Return (x, y) of the center of cell containing provided text 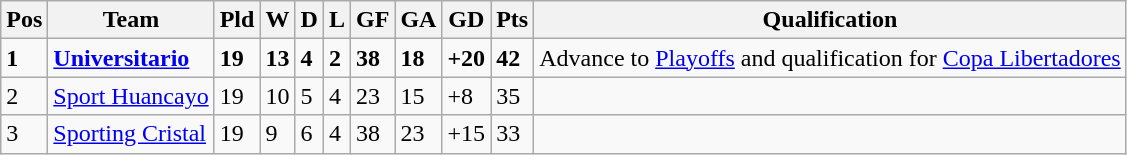
GD (466, 20)
Sporting Cristal (131, 134)
6 (309, 134)
3 (24, 134)
Pts (512, 20)
L (336, 20)
GF (372, 20)
9 (278, 134)
42 (512, 58)
Universitario (131, 58)
Pld (237, 20)
Team (131, 20)
Advance to Playoffs and qualification for Copa Libertadores (830, 58)
D (309, 20)
18 (418, 58)
+20 (466, 58)
33 (512, 134)
+15 (466, 134)
13 (278, 58)
GA (418, 20)
+8 (466, 96)
1 (24, 58)
Pos (24, 20)
Qualification (830, 20)
10 (278, 96)
Sport Huancayo (131, 96)
W (278, 20)
35 (512, 96)
15 (418, 96)
5 (309, 96)
